Locate the cell with the specified text and output its [X, Y] center coordinate. 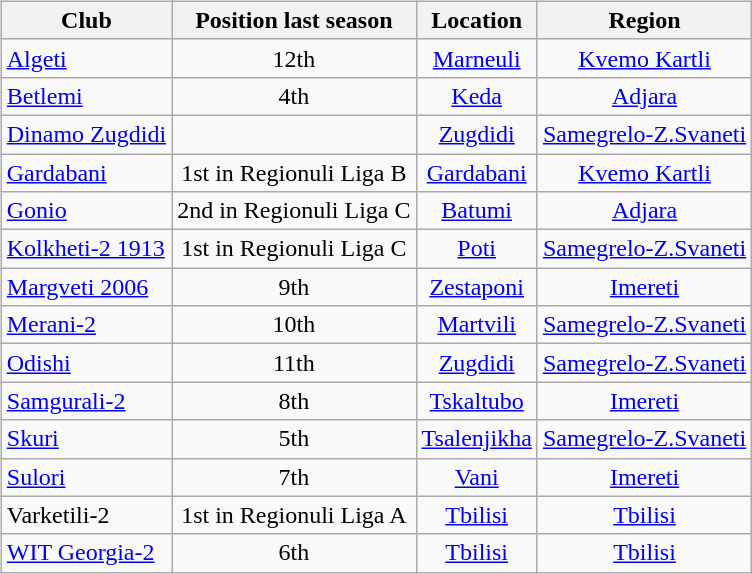
9th [294, 287]
Margveti 2006 [86, 287]
Tskaltubo [476, 401]
5th [294, 439]
12th [294, 58]
Region [644, 20]
10th [294, 325]
Dinamo Zugdidi [86, 134]
1st in Regionuli Liga C [294, 249]
Poti [476, 249]
Tsalenjikha [476, 439]
1st in Regionuli Liga B [294, 173]
2nd in Regionuli Liga C [294, 211]
Odishi [86, 363]
Martvili [476, 325]
Zestaponi [476, 287]
Keda [476, 96]
11th [294, 363]
Betlemi [86, 96]
Kolkheti-2 1913 [86, 249]
Location [476, 20]
WIT Georgia-2 [86, 553]
Merani-2 [86, 325]
Position last season [294, 20]
Samgurali-2 [86, 401]
7th [294, 477]
4th [294, 96]
Sulori [86, 477]
Marneuli [476, 58]
Batumi [476, 211]
Algeti [86, 58]
1st in Regionuli Liga A [294, 515]
6th [294, 553]
8th [294, 401]
Club [86, 20]
Vani [476, 477]
Gonio [86, 211]
Varketili-2 [86, 515]
Skuri [86, 439]
